Identify which cell holds the provided text, then report its (X, Y) central coordinate. 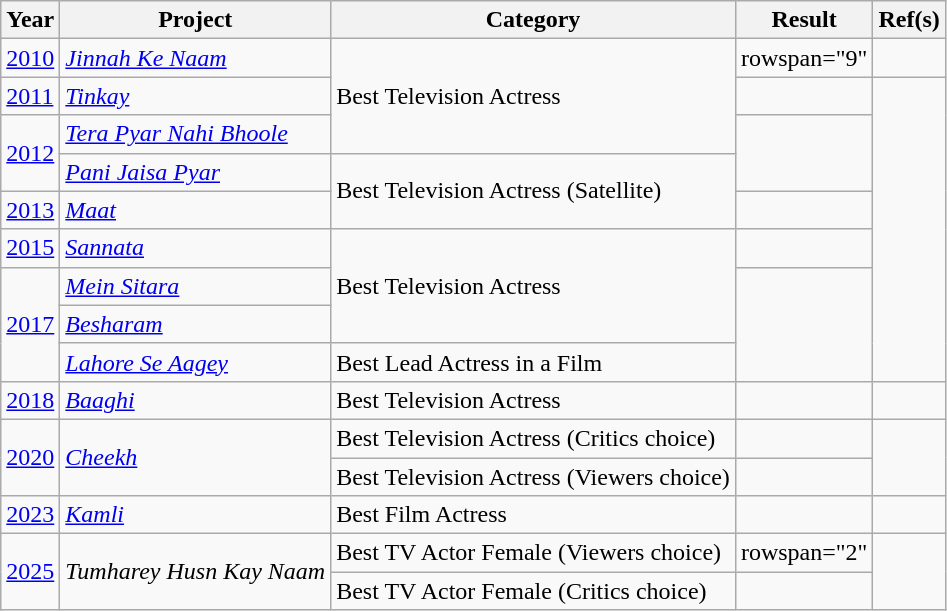
Sannata (196, 248)
Jinnah Ke Naam (196, 58)
Category (534, 20)
Baaghi (196, 400)
Best Lead Actress in a Film (534, 362)
Mein Sitara (196, 286)
2010 (30, 58)
2012 (30, 153)
Best Television Actress (Viewers choice) (534, 477)
2020 (30, 457)
Maat (196, 210)
rowspan="2" (804, 553)
2015 (30, 248)
rowspan="9" (804, 58)
Kamli (196, 515)
Ref(s) (909, 20)
2023 (30, 515)
Pani Jaisa Pyar (196, 172)
Best Television Actress (Satellite) (534, 191)
2013 (30, 210)
Besharam (196, 324)
Best Film Actress (534, 515)
Tera Pyar Nahi Bhoole (196, 134)
2025 (30, 572)
Tumharey Husn Kay Naam (196, 572)
2017 (30, 324)
Cheekh (196, 457)
Tinkay (196, 96)
2018 (30, 400)
Lahore Se Aagey (196, 362)
Project (196, 20)
Best TV Actor Female (Critics choice) (534, 591)
Year (30, 20)
Best TV Actor Female (Viewers choice) (534, 553)
2011 (30, 96)
Result (804, 20)
Best Television Actress (Critics choice) (534, 438)
